For the text-containing cell, return its midpoint in [x, y] coordinate format. 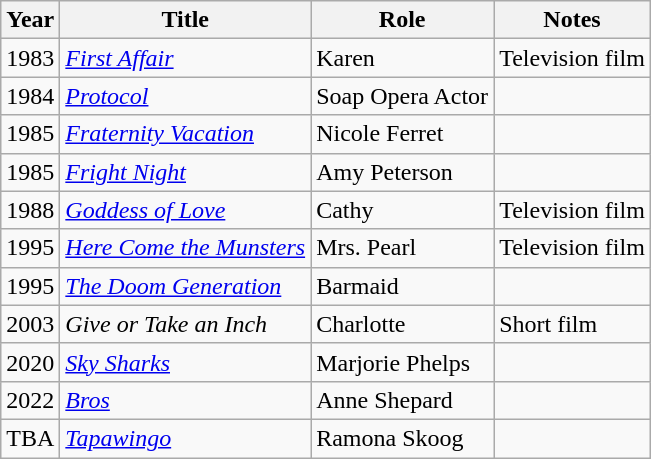
2020 [30, 362]
Barmaid [402, 286]
Give or Take an Inch [186, 324]
Ramona Skoog [402, 438]
Sky Sharks [186, 362]
Amy Peterson [402, 172]
Notes [572, 20]
Title [186, 20]
Soap Opera Actor [402, 96]
First Affair [186, 58]
1983 [30, 58]
Year [30, 20]
Charlotte [402, 324]
Mrs. Pearl [402, 248]
Anne Shepard [402, 400]
Role [402, 20]
1984 [30, 96]
Goddess of Love [186, 210]
2003 [30, 324]
Bros [186, 400]
Fright Night [186, 172]
Fraternity Vacation [186, 134]
Protocol [186, 96]
1988 [30, 210]
TBA [30, 438]
2022 [30, 400]
Here Come the Munsters [186, 248]
Short film [572, 324]
The Doom Generation [186, 286]
Tapawingo [186, 438]
Karen [402, 58]
Marjorie Phelps [402, 362]
Cathy [402, 210]
Nicole Ferret [402, 134]
